Return (x, y) of the center of cell containing provided text 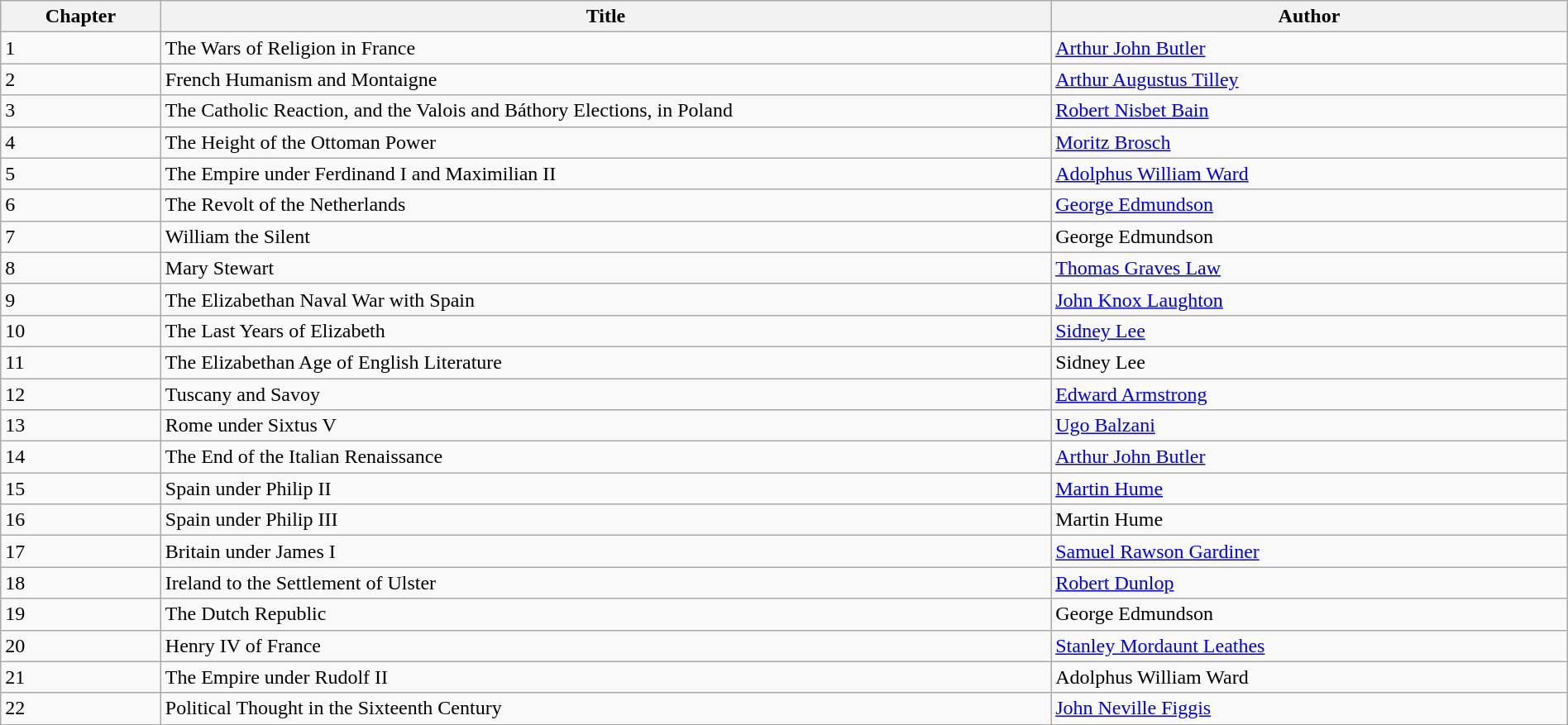
2 (81, 79)
Moritz Brosch (1310, 142)
3 (81, 111)
22 (81, 708)
Robert Nisbet Bain (1310, 111)
Rome under Sixtus V (605, 426)
4 (81, 142)
Political Thought in the Sixteenth Century (605, 708)
5 (81, 174)
Author (1310, 17)
Edward Armstrong (1310, 394)
The Last Years of Elizabeth (605, 331)
6 (81, 205)
Tuscany and Savoy (605, 394)
The Empire under Ferdinand I and Maximilian II (605, 174)
Ugo Balzani (1310, 426)
16 (81, 520)
Chapter (81, 17)
19 (81, 614)
12 (81, 394)
The Wars of Religion in France (605, 48)
Samuel Rawson Gardiner (1310, 551)
20 (81, 646)
The Revolt of the Netherlands (605, 205)
7 (81, 236)
Thomas Graves Law (1310, 268)
The End of the Italian Renaissance (605, 457)
18 (81, 583)
11 (81, 362)
Robert Dunlop (1310, 583)
William the Silent (605, 236)
Mary Stewart (605, 268)
9 (81, 299)
Spain under Philip III (605, 520)
The Elizabethan Naval War with Spain (605, 299)
10 (81, 331)
Title (605, 17)
John Neville Figgis (1310, 708)
Spain under Philip II (605, 489)
15 (81, 489)
8 (81, 268)
Ireland to the Settlement of Ulster (605, 583)
Britain under James I (605, 551)
13 (81, 426)
Henry IV of France (605, 646)
French Humanism and Montaigne (605, 79)
The Catholic Reaction, and the Valois and Báthory Elections, in Poland (605, 111)
14 (81, 457)
Stanley Mordaunt Leathes (1310, 646)
The Height of the Ottoman Power (605, 142)
The Elizabethan Age of English Literature (605, 362)
Arthur Augustus Tilley (1310, 79)
17 (81, 551)
21 (81, 677)
John Knox Laughton (1310, 299)
The Empire under Rudolf II (605, 677)
The Dutch Republic (605, 614)
1 (81, 48)
